Provide the [X, Y] coordinate of the cell's center where the given text is located.  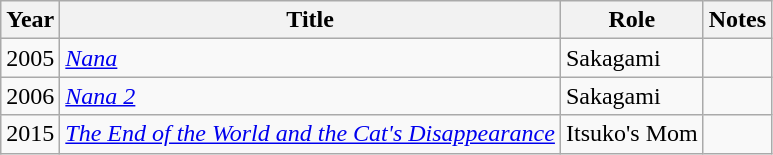
Nana 2 [310, 96]
2005 [30, 58]
2006 [30, 96]
Title [310, 20]
Year [30, 20]
Itsuko's Mom [632, 134]
The End of the World and the Cat's Disappearance [310, 134]
2015 [30, 134]
Nana [310, 58]
Role [632, 20]
Notes [737, 20]
